Search for the cell housing the specified text and yield its (x, y) center coordinate. 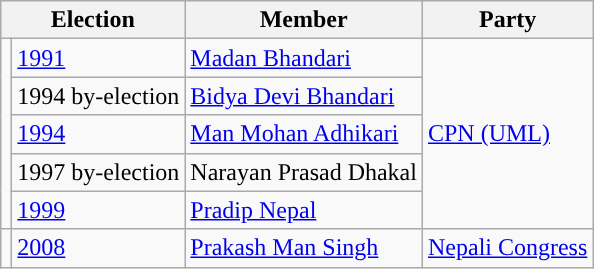
CPN (UML) (507, 134)
1999 (98, 210)
Member (304, 20)
2008 (98, 248)
Election (93, 20)
Pradip Nepal (304, 210)
Narayan Prasad Dhakal (304, 172)
1994 by-election (98, 96)
Party (507, 20)
Bidya Devi Bhandari (304, 96)
1991 (98, 58)
1994 (98, 134)
Madan Bhandari (304, 58)
Nepali Congress (507, 248)
1997 by-election (98, 172)
Prakash Man Singh (304, 248)
Man Mohan Adhikari (304, 134)
